Provide the (x, y) coordinate of the cell's center where the given text is located.  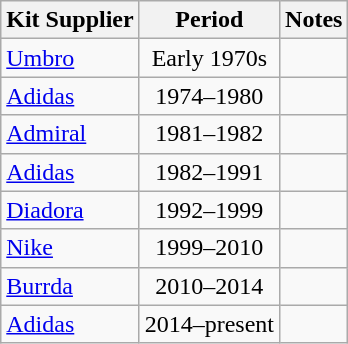
1981–1982 (209, 134)
Notes (314, 20)
1982–1991 (209, 172)
Admiral (70, 134)
2010–2014 (209, 286)
Period (209, 20)
2014–present (209, 324)
Early 1970s (209, 58)
Burrda (70, 286)
Umbro (70, 58)
Diadora (70, 210)
1999–2010 (209, 248)
Nike (70, 248)
1974–1980 (209, 96)
1992–1999 (209, 210)
Kit Supplier (70, 20)
